Determine the [x, y] coordinate at the center of the cell enclosing the given text.  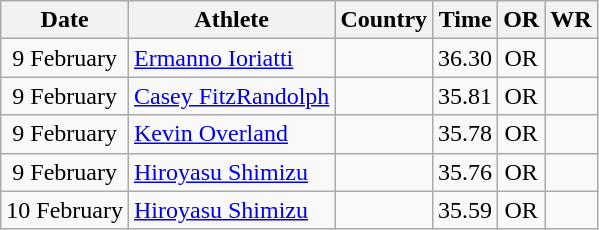
Kevin Overland [231, 134]
35.59 [466, 210]
Date [65, 20]
10 February [65, 210]
35.76 [466, 172]
36.30 [466, 58]
35.78 [466, 134]
35.81 [466, 96]
Casey FitzRandolph [231, 96]
Ermanno Ioriatti [231, 58]
WR [571, 20]
Country [384, 20]
Athlete [231, 20]
Time [466, 20]
